Identify which cell holds the provided text, then report its (x, y) central coordinate. 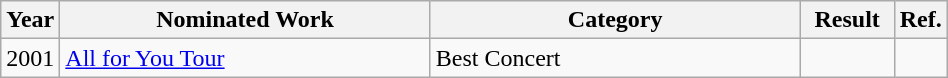
Nominated Work (245, 20)
Year (30, 20)
Best Concert (615, 58)
Result (847, 20)
2001 (30, 58)
Category (615, 20)
Ref. (920, 20)
All for You Tour (245, 58)
